Pinpoint the cell where the given text exists, returning its [x, y] midpoint coordinate. 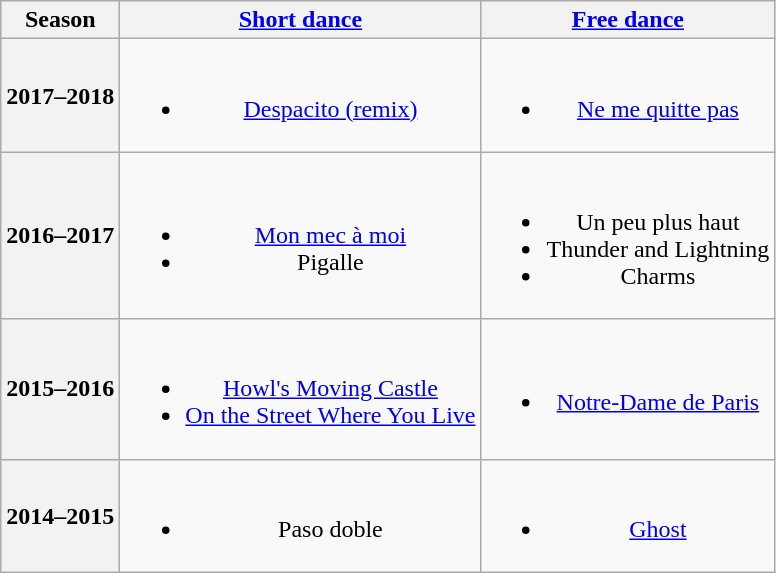
Howl's Moving Castle On the Street Where You Live [300, 389]
Mon mec à moi Pigalle [300, 236]
2014–2015 [60, 516]
Despacito (remix) [300, 96]
Notre-Dame de Paris [628, 389]
Short dance [300, 20]
2016–2017 [60, 236]
Ghost [628, 516]
Free dance [628, 20]
2017–2018 [60, 96]
Un peu plus haut Thunder and Lightning Charms [628, 236]
2015–2016 [60, 389]
Season [60, 20]
Paso doble [300, 516]
Ne me quitte pas [628, 96]
